Locate the cell with the specified text and output its (X, Y) center coordinate. 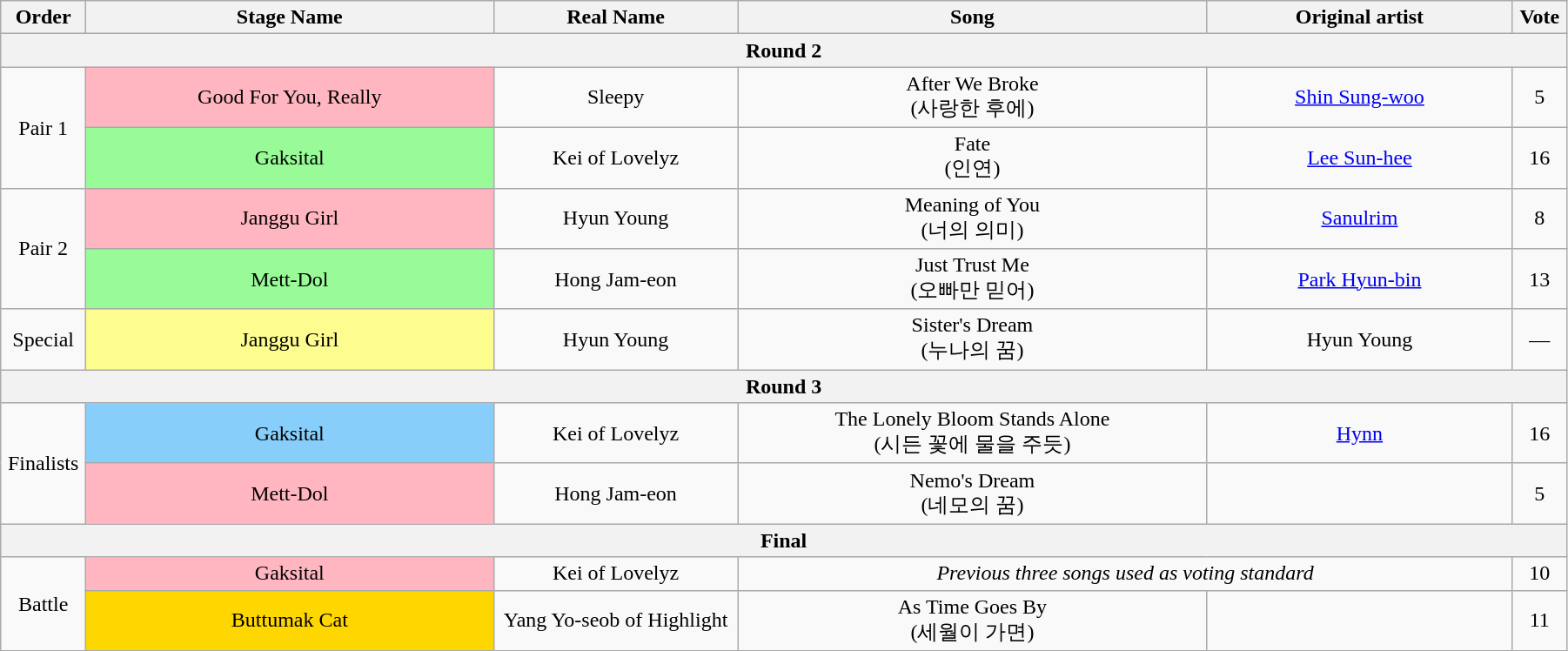
Special (44, 339)
13 (1539, 279)
Order (44, 17)
Good For You, Really (290, 97)
Final (784, 540)
Real Name (616, 17)
Battle (44, 604)
Pair 1 (44, 127)
Meaning of You(너의 의미) (973, 218)
As Time Goes By(세월이 가면) (973, 621)
Nemo's Dream(네모의 꿈) (973, 493)
Just Trust Me(오빠만 믿어) (973, 279)
Yang Yo-seob of Highlight (616, 621)
Sister's Dream(누나의 꿈) (973, 339)
Park Hyun-bin (1359, 279)
Hynn (1359, 433)
Stage Name (290, 17)
Round 2 (784, 50)
Lee Sun-hee (1359, 158)
Finalists (44, 463)
Shin Sung-woo (1359, 97)
Original artist (1359, 17)
8 (1539, 218)
Previous three songs used as voting standard (1125, 574)
The Lonely Bloom Stands Alone(시든 꽃에 물을 주듯) (973, 433)
Round 3 (784, 386)
10 (1539, 574)
Song (973, 17)
Sleepy (616, 97)
11 (1539, 621)
Sanulrim (1359, 218)
Fate(인연) (973, 158)
After We Broke(사랑한 후에) (973, 97)
Buttumak Cat (290, 621)
Vote (1539, 17)
— (1539, 339)
Pair 2 (44, 249)
